From the cell containing the given text, extract its center point as [X, Y] coordinate. 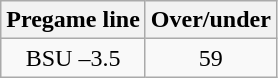
Pregame line [74, 20]
59 [210, 58]
BSU –3.5 [74, 58]
Over/under [210, 20]
